Identify which cell holds the provided text, then report its [x, y] central coordinate. 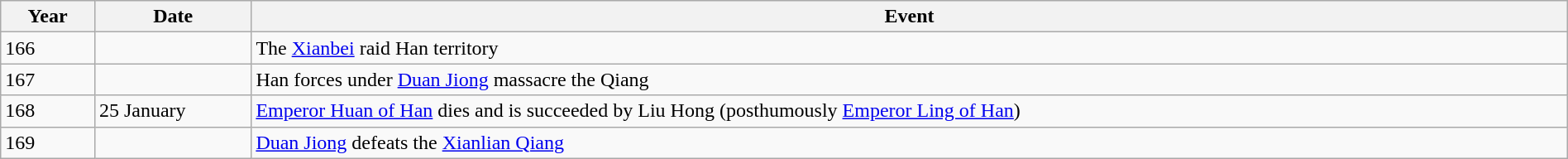
Duan Jiong defeats the Xianlian Qiang [910, 142]
25 January [172, 111]
Year [48, 17]
Event [910, 17]
166 [48, 48]
Date [172, 17]
The Xianbei raid Han territory [910, 48]
169 [48, 142]
Emperor Huan of Han dies and is succeeded by Liu Hong (posthumously Emperor Ling of Han) [910, 111]
168 [48, 111]
167 [48, 79]
Han forces under Duan Jiong massacre the Qiang [910, 79]
